Return the (x, y) coordinate for the center point of the cell that contains the specified text.  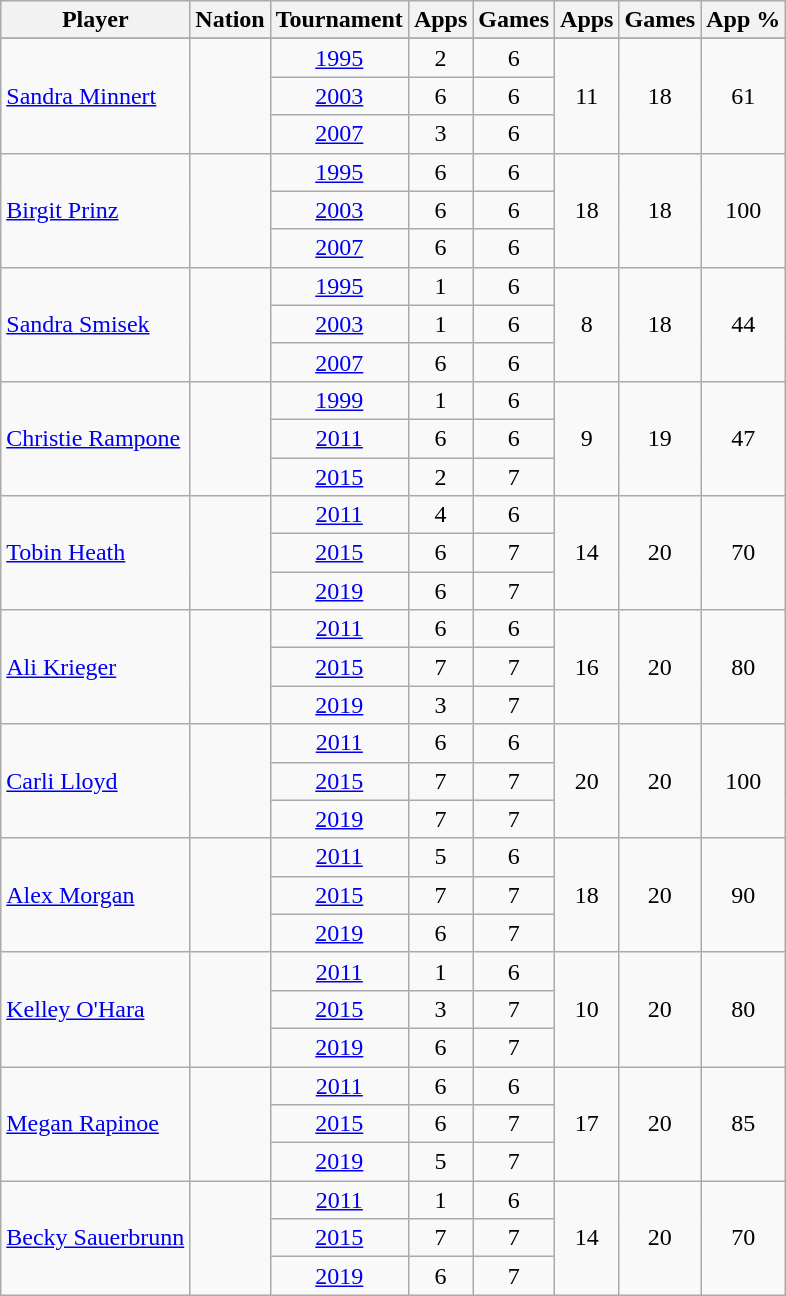
Christie Rampone (96, 438)
8 (587, 324)
Birgit Prinz (96, 210)
Nation (230, 20)
16 (587, 667)
85 (744, 1123)
Carli Lloyd (96, 781)
Player (96, 20)
Sandra Minnert (96, 96)
4 (440, 515)
10 (587, 1009)
17 (587, 1123)
Ali Krieger (96, 667)
61 (744, 96)
1999 (339, 400)
19 (660, 438)
90 (744, 895)
9 (587, 438)
44 (744, 324)
11 (587, 96)
Kelley O'Hara (96, 1009)
Alex Morgan (96, 895)
App % (744, 20)
Sandra Smisek (96, 324)
47 (744, 438)
Megan Rapinoe (96, 1123)
Tournament (339, 20)
Becky Sauerbrunn (96, 1238)
Tobin Heath (96, 553)
